Capture the cell that displays the provided text and extract its [x, y] central coordinate. 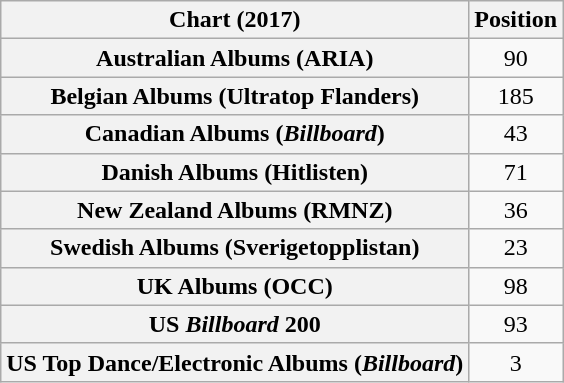
Danish Albums (Hitlisten) [235, 172]
Chart (2017) [235, 20]
36 [516, 210]
Australian Albums (ARIA) [235, 58]
UK Albums (OCC) [235, 286]
US Billboard 200 [235, 324]
3 [516, 362]
90 [516, 58]
New Zealand Albums (RMNZ) [235, 210]
185 [516, 96]
71 [516, 172]
23 [516, 248]
43 [516, 134]
Canadian Albums (Billboard) [235, 134]
Belgian Albums (Ultratop Flanders) [235, 96]
93 [516, 324]
US Top Dance/Electronic Albums (Billboard) [235, 362]
98 [516, 286]
Position [516, 20]
Swedish Albums (Sverigetopplistan) [235, 248]
